Pinpoint the cell where the given text exists, returning its [X, Y] midpoint coordinate. 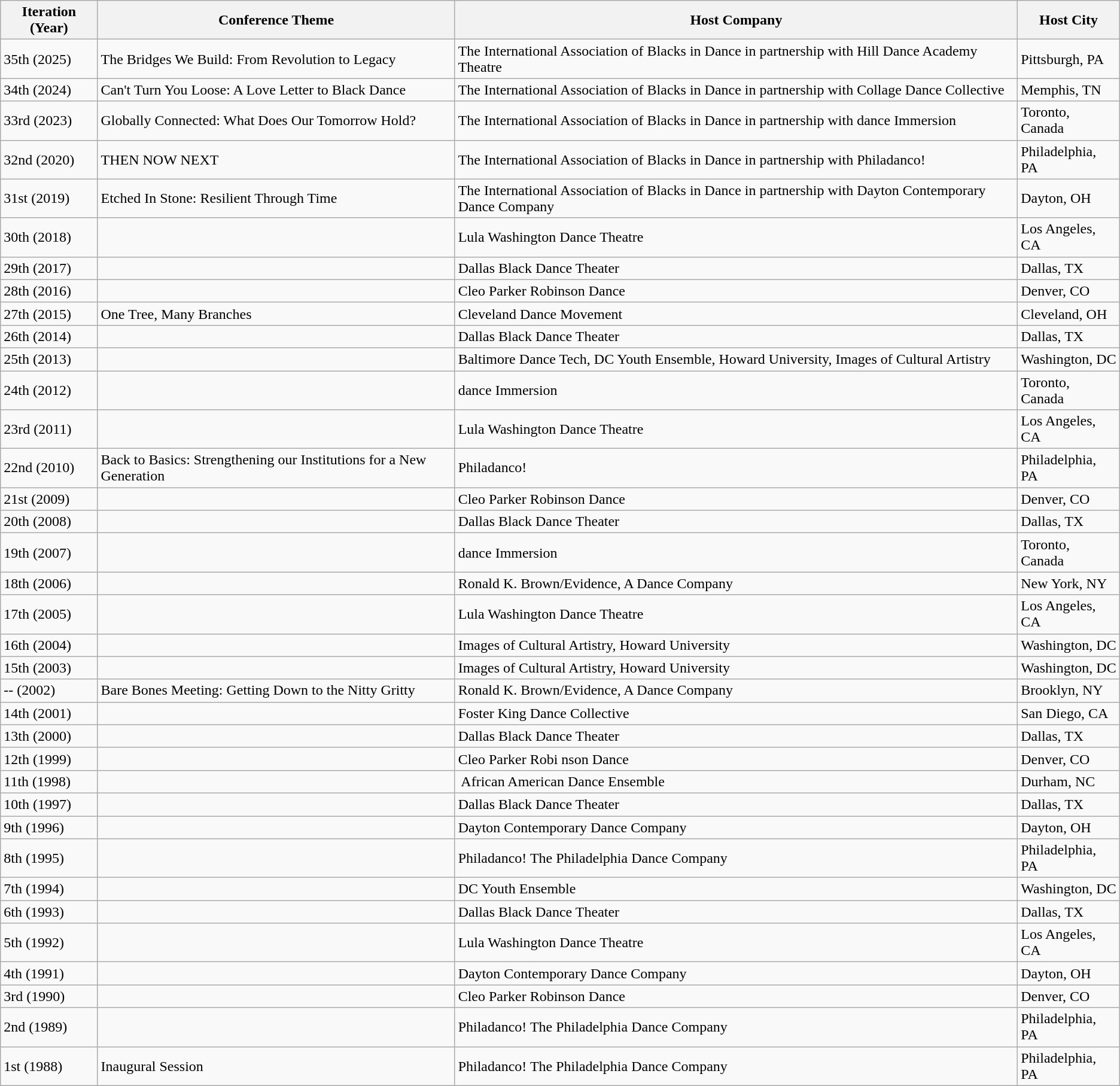
Bare Bones Meeting: Getting Down to the Nitty Gritty [276, 690]
Brooklyn, NY [1069, 690]
Can't Turn You Loose: A Love Letter to Black Dance [276, 90]
Memphis, TN [1069, 90]
Inaugural Session [276, 1066]
Back to Basics: Strengthening our Institutions for a New Generation [276, 468]
THEN NOW NEXT [276, 159]
Cleveland, OH [1069, 314]
San Diego, CA [1069, 713]
4th (1991) [49, 974]
The International Association of Blacks in Dance in partnership with Philadanco! [736, 159]
16th (2004) [49, 645]
3rd (1990) [49, 996]
21st (2009) [49, 499]
34th (2024) [49, 90]
13th (2000) [49, 736]
24th (2012) [49, 390]
Host City [1069, 20]
The International Association of Blacks in Dance in partnership with Collage Dance Collective [736, 90]
One Tree, Many Branches [276, 314]
25th (2013) [49, 359]
Iteration (Year) [49, 20]
The International Association of Blacks in Dance in partnership with Dayton Contemporary Dance Company [736, 199]
Durham, NC [1069, 781]
DC Youth Ensemble [736, 889]
The International Association of Blacks in Dance in partnership with dance Immersion [736, 121]
17th (2005) [49, 614]
9th (1996) [49, 828]
11th (1998) [49, 781]
31st (2019) [49, 199]
The International Association of Blacks in Dance in partnership with Hill Dance Academy Theatre [736, 59]
18th (2006) [49, 583]
1st (1988) [49, 1066]
27th (2015) [49, 314]
19th (2007) [49, 553]
Pittsburgh, PA [1069, 59]
10th (1997) [49, 804]
30th (2018) [49, 237]
5th (1992) [49, 943]
15th (2003) [49, 668]
26th (2014) [49, 336]
Foster King Dance Collective [736, 713]
Host Company [736, 20]
2nd (1989) [49, 1027]
Cleveland Dance Movement [736, 314]
29th (2017) [49, 268]
35th (2025) [49, 59]
23rd (2011) [49, 430]
Philadanco! [736, 468]
Globally Connected: What Does Our Tomorrow Hold? [276, 121]
14th (2001) [49, 713]
Baltimore Dance Tech, DC Youth Ensemble, Howard University, Images of Cultural Artistry [736, 359]
Etched In Stone: Resilient Through Time [276, 199]
7th (1994) [49, 889]
20th (2008) [49, 522]
33rd (2023) [49, 121]
28th (2016) [49, 291]
-- (2002) [49, 690]
Cleo Parker Robi nson Dance [736, 759]
32nd (2020) [49, 159]
The Bridges We Build: From Revolution to Legacy [276, 59]
22nd (2010) [49, 468]
12th (1999) [49, 759]
New York, NY [1069, 583]
Conference Theme [276, 20]
African American Dance Ensemble [736, 781]
6th (1993) [49, 912]
8th (1995) [49, 858]
